From the cell containing the given text, extract its center point as [x, y] coordinate. 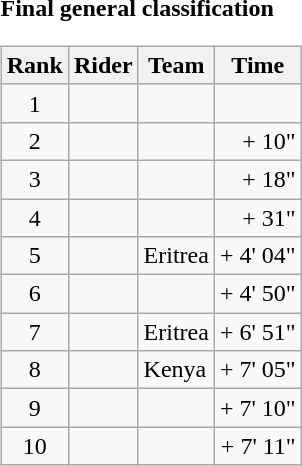
+ 6' 51" [258, 332]
3 [34, 179]
Kenya [176, 370]
+ 18" [258, 179]
+ 7' 11" [258, 446]
Team [176, 65]
Rider [103, 65]
+ 4' 50" [258, 294]
+ 10" [258, 141]
+ 4' 04" [258, 256]
1 [34, 103]
5 [34, 256]
7 [34, 332]
+ 7' 05" [258, 370]
+ 31" [258, 217]
10 [34, 446]
+ 7' 10" [258, 408]
8 [34, 370]
Rank [34, 65]
2 [34, 141]
4 [34, 217]
6 [34, 294]
Time [258, 65]
9 [34, 408]
